Provide the [x, y] coordinate of the cell's center where the given text is located.  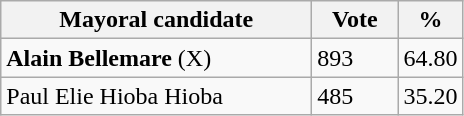
Paul Elie Hioba Hioba [156, 96]
Mayoral candidate [156, 20]
35.20 [430, 96]
% [430, 20]
Alain Bellemare (X) [156, 58]
Vote [355, 20]
893 [355, 58]
64.80 [430, 58]
485 [355, 96]
